Capture the cell that displays the provided text and extract its [X, Y] central coordinate. 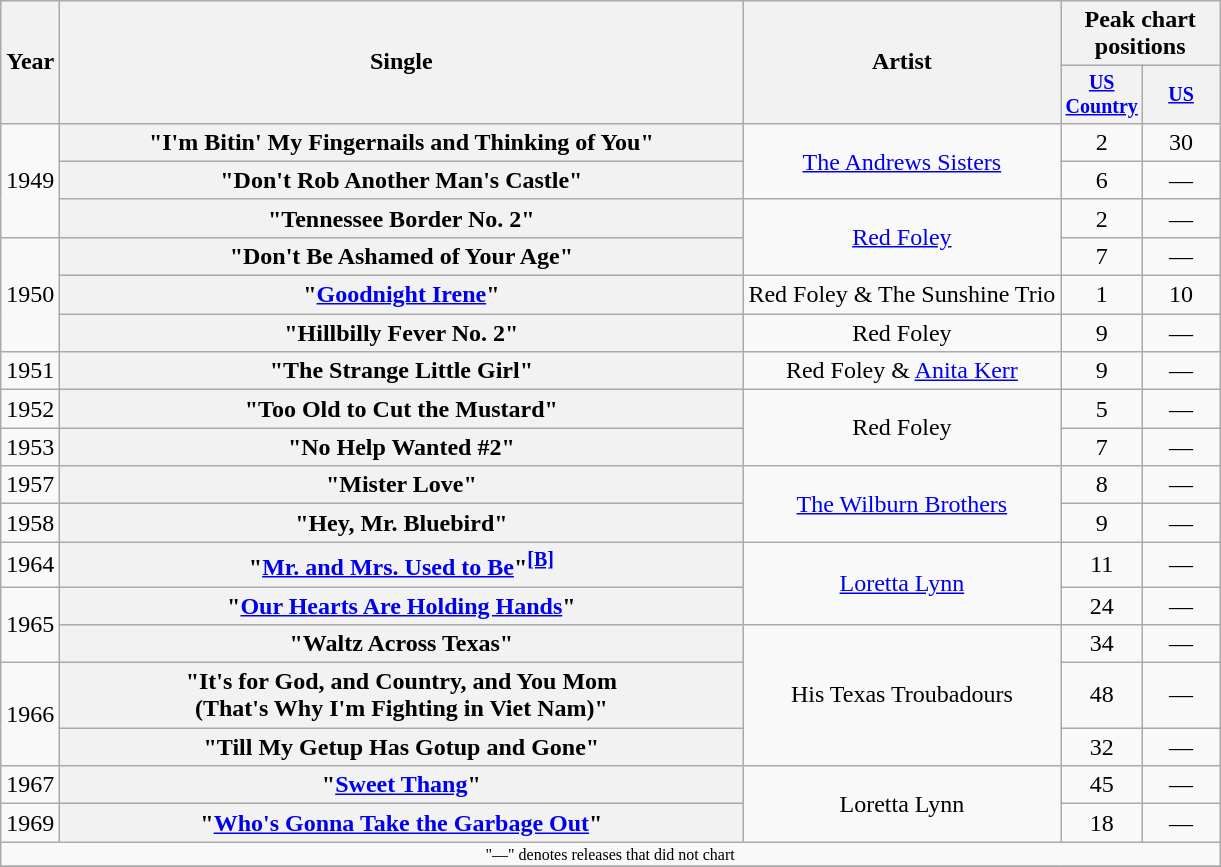
"Hillbilly Fever No. 2" [402, 333]
1949 [30, 180]
32 [1102, 747]
6 [1102, 180]
5 [1102, 409]
"Mr. and Mrs. Used to Be"[B] [402, 564]
"Who's Gonna Take the Garbage Out" [402, 823]
"Goodnight Irene" [402, 295]
"Tennessee Border No. 2" [402, 218]
"No Help Wanted #2" [402, 447]
Red Foley & The Sunshine Trio [902, 295]
The Wilburn Brothers [902, 504]
48 [1102, 696]
24 [1102, 606]
1952 [30, 409]
11 [1102, 564]
His Texas Troubadours [902, 696]
1 [1102, 295]
8 [1102, 485]
"Till My Getup Has Gotup and Gone" [402, 747]
1950 [30, 294]
"—" denotes releases that did not chart [610, 854]
The Andrews Sisters [902, 161]
1958 [30, 523]
"The Strange Little Girl" [402, 371]
Single [402, 62]
"Waltz Across Texas" [402, 644]
"Mister Love" [402, 485]
30 [1182, 142]
"Don't Be Ashamed of Your Age" [402, 256]
"Sweet Thang" [402, 785]
"Don't Rob Another Man's Castle" [402, 180]
1967 [30, 785]
18 [1102, 823]
1969 [30, 823]
Year [30, 62]
"Our Hearts Are Holding Hands" [402, 606]
34 [1102, 644]
"I'm Bitin' My Fingernails and Thinking of You" [402, 142]
1957 [30, 485]
45 [1102, 785]
1965 [30, 625]
"Too Old to Cut the Mustard" [402, 409]
"Hey, Mr. Bluebird" [402, 523]
Red Foley & Anita Kerr [902, 371]
Peak chartpositions [1140, 34]
Artist [902, 62]
1964 [30, 564]
10 [1182, 295]
1966 [30, 714]
US [1182, 94]
1951 [30, 371]
1953 [30, 447]
"It's for God, and Country, and You Mom(That's Why I'm Fighting in Viet Nam)" [402, 696]
US Country [1102, 94]
